Provide the [x, y] coordinate of the cell's center where the given text is located.  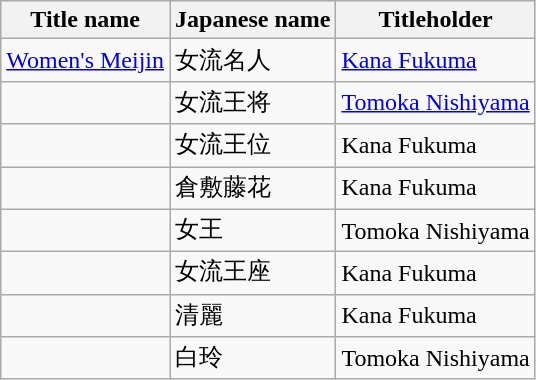
女流王座 [253, 274]
白玲 [253, 358]
Women's Meijin [86, 60]
倉敷藤花 [253, 188]
Japanese name [253, 20]
Titleholder [436, 20]
女流王位 [253, 146]
女王 [253, 230]
女流名人 [253, 60]
Title name [86, 20]
清麗 [253, 316]
女流王将 [253, 102]
